Scan for the cell matching the given text and deliver its [X, Y] coordinate at center. 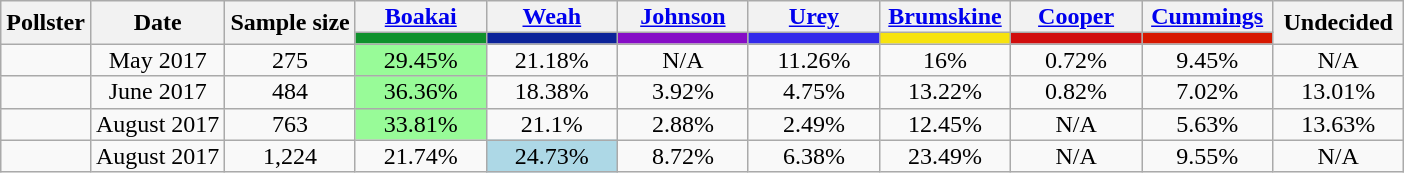
2.88% [682, 124]
0.72% [1076, 60]
21.1% [552, 124]
21.74% [420, 156]
9.55% [1208, 156]
13.01% [1338, 92]
Cummings [1208, 17]
11.26% [814, 60]
1,224 [290, 156]
May 2017 [157, 60]
Urey [814, 17]
29.45% [420, 60]
5.63% [1208, 124]
6.38% [814, 156]
24.73% [552, 156]
Boakai [420, 17]
484 [290, 92]
Weah [552, 17]
8.72% [682, 156]
12.45% [944, 124]
763 [290, 124]
0.82% [1076, 92]
13.22% [944, 92]
13.63% [1338, 124]
33.81% [420, 124]
4.75% [814, 92]
Brumskine [944, 17]
16% [944, 60]
7.02% [1208, 92]
2.49% [814, 124]
Cooper [1076, 17]
Pollster [46, 22]
18.38% [552, 92]
Date [157, 22]
Sample size [290, 22]
9.45% [1208, 60]
275 [290, 60]
21.18% [552, 60]
36.36% [420, 92]
3.92% [682, 92]
23.49% [944, 156]
Undecided [1338, 22]
June 2017 [157, 92]
Johnson [682, 17]
